Capture the cell that displays the provided text and extract its (X, Y) central coordinate. 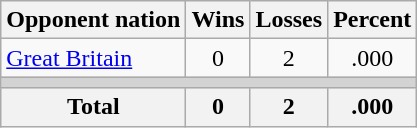
Losses (289, 20)
Great Britain (94, 58)
Wins (218, 20)
Percent (372, 20)
Total (94, 107)
Opponent nation (94, 20)
